Output the (x, y) coordinate of the center of the cell containing the given text.  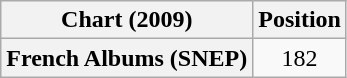
182 (300, 58)
French Albums (SNEP) (127, 58)
Position (300, 20)
Chart (2009) (127, 20)
